Locate the cell with the specified text and output its (x, y) center coordinate. 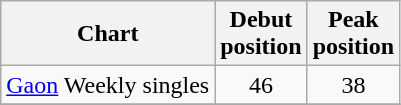
38 (353, 85)
Debut position (261, 34)
46 (261, 85)
Peak position (353, 34)
Chart (108, 34)
Gaon Weekly singles (108, 85)
